Identify which cell holds the provided text, then report its [X, Y] central coordinate. 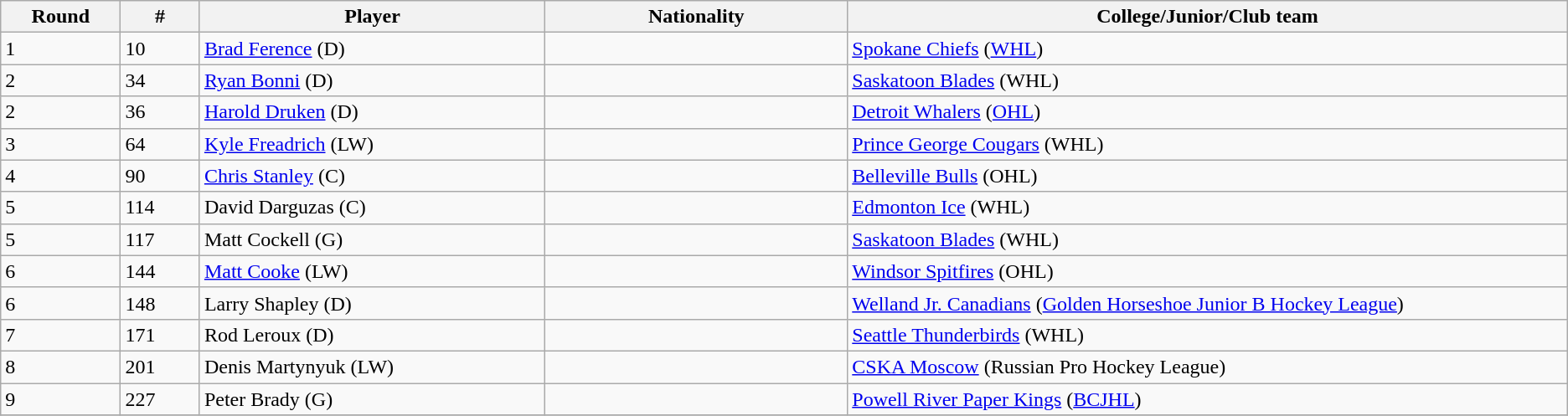
8 [60, 367]
Matt Cockell (G) [372, 239]
Brad Ference (D) [372, 49]
117 [160, 239]
Nationality [697, 17]
1 [60, 49]
90 [160, 176]
7 [60, 335]
Spokane Chiefs (WHL) [1208, 49]
Round [60, 17]
Edmonton Ice (WHL) [1208, 208]
Chris Stanley (C) [372, 176]
3 [60, 144]
148 [160, 303]
CSKA Moscow (Russian Pro Hockey League) [1208, 367]
10 [160, 49]
34 [160, 80]
Seattle Thunderbirds (WHL) [1208, 335]
Prince George Cougars (WHL) [1208, 144]
Ryan Bonni (D) [372, 80]
Powell River Paper Kings (BCJHL) [1208, 399]
Matt Cooke (LW) [372, 271]
Rod Leroux (D) [372, 335]
College/Junior/Club team [1208, 17]
Harold Druken (D) [372, 112]
# [160, 17]
171 [160, 335]
Welland Jr. Canadians (Golden Horseshoe Junior B Hockey League) [1208, 303]
Detroit Whalers (OHL) [1208, 112]
Windsor Spitfires (OHL) [1208, 271]
201 [160, 367]
114 [160, 208]
227 [160, 399]
Kyle Freadrich (LW) [372, 144]
36 [160, 112]
64 [160, 144]
4 [60, 176]
9 [60, 399]
Belleville Bulls (OHL) [1208, 176]
Peter Brady (G) [372, 399]
Denis Martynyuk (LW) [372, 367]
144 [160, 271]
Player [372, 17]
David Darguzas (C) [372, 208]
Larry Shapley (D) [372, 303]
